Capture the cell that displays the provided text and extract its [X, Y] central coordinate. 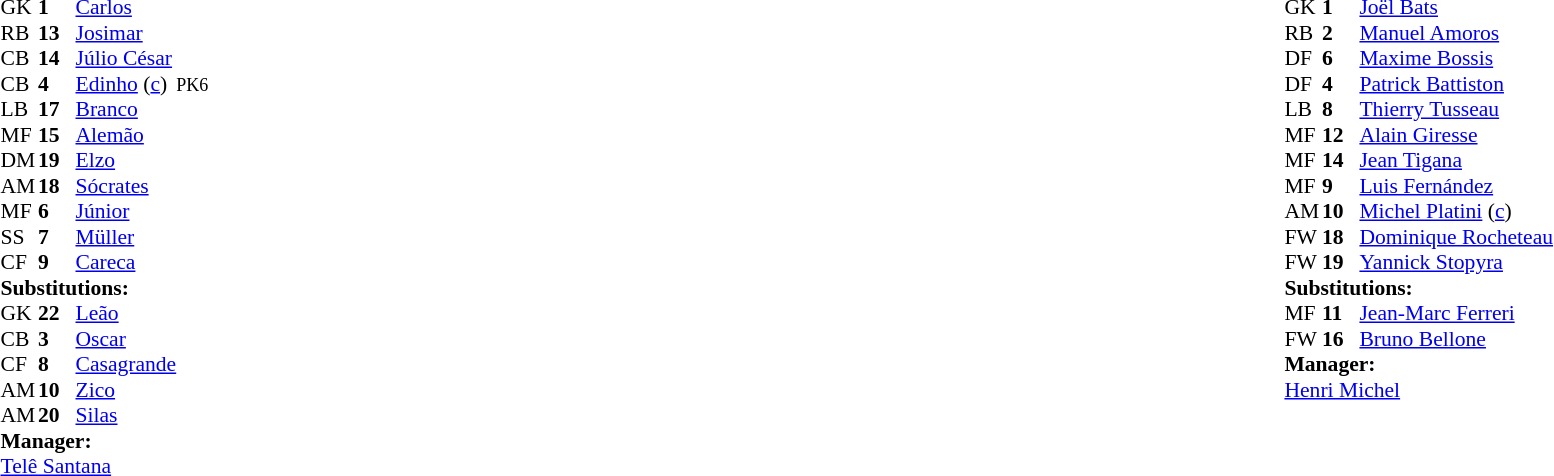
Bruno Bellone [1456, 339]
Sócrates [126, 186]
Patrick Battiston [1456, 84]
Alain Giresse [1456, 135]
Müller [126, 237]
Edinho (c) [126, 84]
Casagrande [126, 365]
DM [19, 161]
Alemão [126, 135]
Leão [126, 313]
Yannick Stopyra [1456, 263]
Zico [126, 390]
SS [19, 237]
Elzo [126, 161]
Maxime Bossis [1456, 59]
Jean Tigana [1456, 161]
Oscar [126, 339]
15 [57, 135]
11 [1341, 313]
3 [57, 339]
12 [1341, 135]
20 [57, 415]
Josimar [126, 33]
Careca [126, 263]
22 [57, 313]
Luis Fernández [1456, 186]
Henri Michel [1418, 390]
GK [19, 313]
Dominique Rocheteau [1456, 237]
17 [57, 109]
Manuel Amoros [1456, 33]
Michel Platini (c) [1456, 211]
16 [1341, 339]
Jean-Marc Ferreri [1456, 313]
Júnior [126, 211]
2 [1341, 33]
7 [57, 237]
PK6 [192, 84]
Branco [126, 109]
Júlio César [126, 59]
Thierry Tusseau [1456, 109]
Silas [126, 415]
13 [57, 33]
